For the text-containing cell, return its midpoint in [x, y] coordinate format. 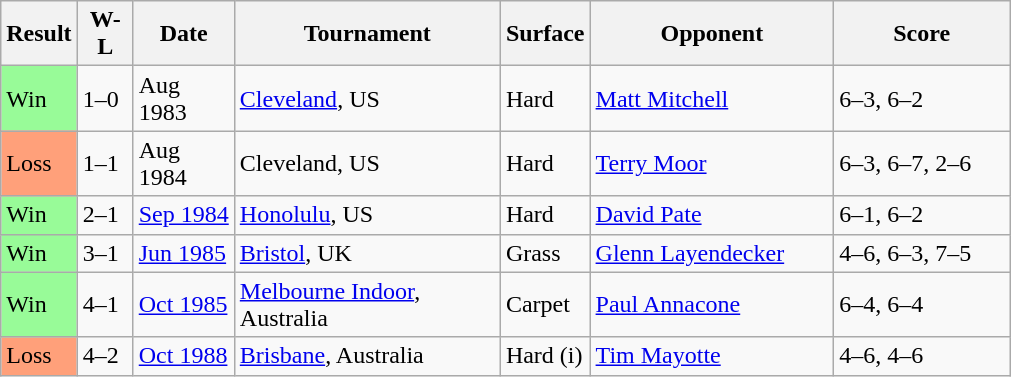
6–4, 6–4 [922, 304]
6–1, 6–2 [922, 215]
Glenn Layendecker [712, 253]
4–1 [105, 304]
Bristol, UK [367, 253]
Opponent [712, 34]
Matt Mitchell [712, 98]
Tim Mayotte [712, 356]
1–1 [105, 164]
4–6, 6–3, 7–5 [922, 253]
6–3, 6–7, 2–6 [922, 164]
6–3, 6–2 [922, 98]
Grass [545, 253]
Result [39, 34]
Aug 1983 [184, 98]
3–1 [105, 253]
Paul Annacone [712, 304]
4–2 [105, 356]
Carpet [545, 304]
David Pate [712, 215]
Honolulu, US [367, 215]
1–0 [105, 98]
Melbourne Indoor, Australia [367, 304]
W-L [105, 34]
4–6, 4–6 [922, 356]
Terry Moor [712, 164]
Tournament [367, 34]
Hard (i) [545, 356]
Jun 1985 [184, 253]
Oct 1985 [184, 304]
Oct 1988 [184, 356]
Brisbane, Australia [367, 356]
2–1 [105, 215]
Surface [545, 34]
Score [922, 34]
Sep 1984 [184, 215]
Aug 1984 [184, 164]
Date [184, 34]
